For the text-containing cell, return its midpoint in (X, Y) coordinate format. 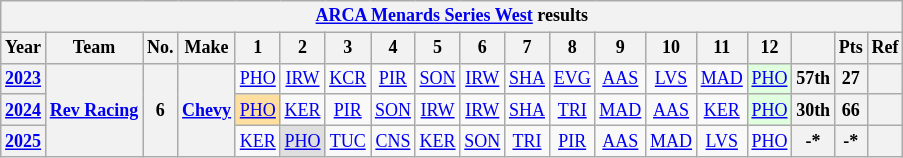
12 (770, 48)
4 (394, 48)
11 (722, 48)
Chevy (207, 110)
2024 (24, 110)
No. (160, 48)
5 (438, 48)
EVG (572, 78)
ARCA Menards Series West results (452, 16)
10 (672, 48)
66 (850, 110)
30th (814, 110)
KCR (348, 78)
CNS (394, 140)
2023 (24, 78)
1 (258, 48)
Rev Racing (94, 110)
Ref (885, 48)
27 (850, 78)
Team (94, 48)
3 (348, 48)
Year (24, 48)
57th (814, 78)
2025 (24, 140)
7 (528, 48)
8 (572, 48)
9 (620, 48)
Pts (850, 48)
2 (302, 48)
Make (207, 48)
TUC (348, 140)
